For the text-containing cell, return its midpoint in [X, Y] coordinate format. 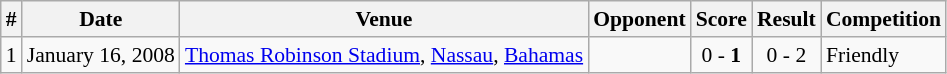
Score [722, 19]
Result [786, 19]
1 [12, 55]
Competition [884, 19]
January 16, 2008 [101, 55]
Opponent [640, 19]
# [12, 19]
0 - 2 [786, 55]
Date [101, 19]
Venue [384, 19]
Thomas Robinson Stadium, Nassau, Bahamas [384, 55]
Friendly [884, 55]
0 - 1 [722, 55]
